Locate the cell with the specified text and output its (X, Y) center coordinate. 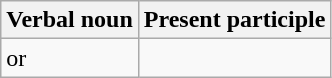
Present participle (234, 20)
Verbal noun (70, 20)
or (70, 58)
